Pinpoint the cell where the given text exists, returning its (x, y) midpoint coordinate. 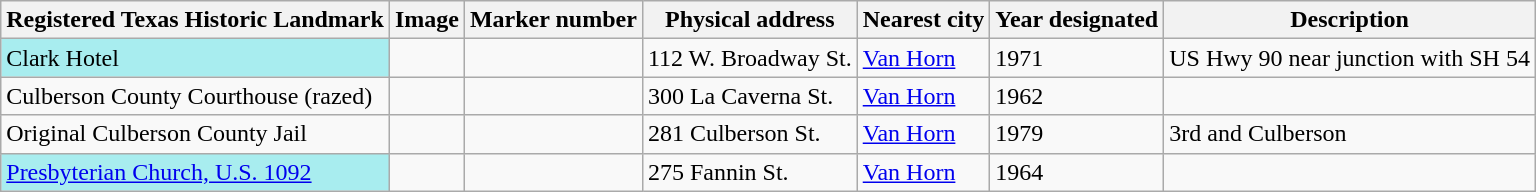
1962 (1077, 96)
Marker number (553, 20)
Original Culberson County Jail (196, 134)
Registered Texas Historic Landmark (196, 20)
Physical address (750, 20)
1964 (1077, 172)
275 Fannin St. (750, 172)
Nearest city (924, 20)
Year designated (1077, 20)
1971 (1077, 58)
300 La Caverna St. (750, 96)
1979 (1077, 134)
US Hwy 90 near junction with SH 54 (1350, 58)
281 Culberson St. (750, 134)
Culberson County Courthouse (razed) (196, 96)
3rd and Culberson (1350, 134)
Image (426, 20)
Description (1350, 20)
Presbyterian Church, U.S. 1092 (196, 172)
Clark Hotel (196, 58)
112 W. Broadway St. (750, 58)
